Pinpoint the cell where the given text exists, returning its (X, Y) midpoint coordinate. 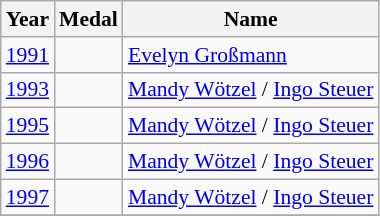
1996 (28, 162)
Evelyn Großmann (251, 55)
Year (28, 19)
1991 (28, 55)
1993 (28, 90)
1997 (28, 197)
Name (251, 19)
1995 (28, 126)
Medal (88, 19)
